Capture the cell that displays the provided text and extract its [X, Y] central coordinate. 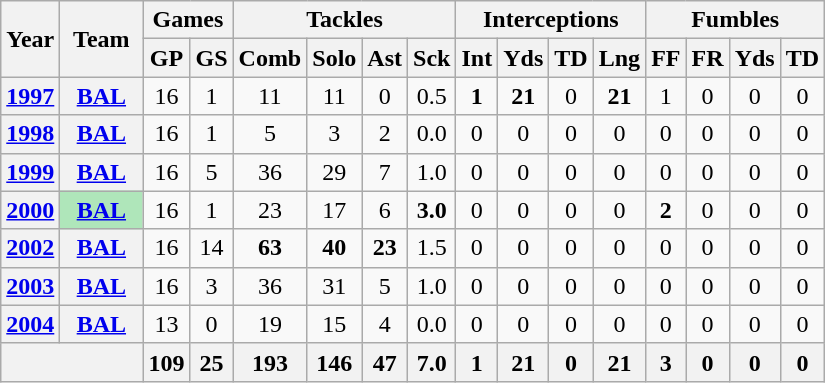
Interceptions [551, 20]
Int [477, 58]
Solo [334, 58]
15 [334, 324]
2004 [30, 324]
109 [166, 362]
Comb [270, 58]
13 [166, 324]
Year [30, 39]
19 [270, 324]
Games [188, 20]
Tackles [344, 20]
FF [666, 58]
40 [334, 248]
FR [708, 58]
3.0 [432, 210]
29 [334, 172]
2000 [30, 210]
193 [270, 362]
Sck [432, 58]
2002 [30, 248]
17 [334, 210]
47 [385, 362]
GP [166, 58]
1999 [30, 172]
31 [334, 286]
25 [212, 362]
Fumbles [736, 20]
63 [270, 248]
7.0 [432, 362]
2003 [30, 286]
4 [385, 324]
1997 [30, 96]
1998 [30, 134]
14 [212, 248]
Team [102, 39]
146 [334, 362]
7 [385, 172]
Ast [385, 58]
1.5 [432, 248]
Lng [619, 58]
0.5 [432, 96]
GS [212, 58]
6 [385, 210]
